Determine the (X, Y) coordinate at the center of the cell enclosing the given text.  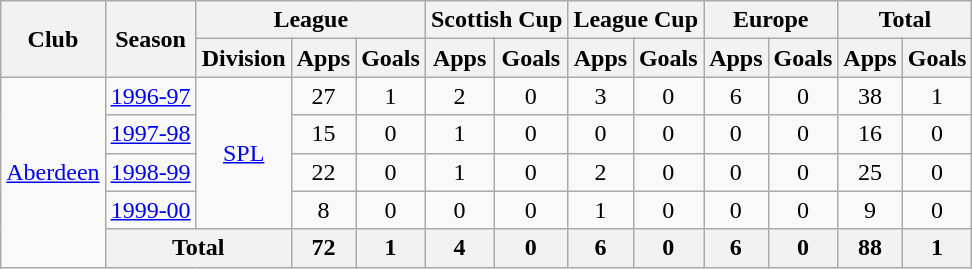
Season (150, 39)
Aberdeen (53, 172)
1999-00 (150, 210)
4 (459, 248)
League Cup (636, 20)
Scottish Cup (496, 20)
27 (323, 96)
1996-97 (150, 96)
16 (870, 134)
League (310, 20)
72 (323, 248)
Europe (771, 20)
3 (600, 96)
Club (53, 39)
22 (323, 172)
1998-99 (150, 172)
25 (870, 172)
SPL (244, 153)
Division (244, 58)
8 (323, 210)
15 (323, 134)
9 (870, 210)
38 (870, 96)
1997-98 (150, 134)
88 (870, 248)
